From the cell containing the given text, extract its center point as (x, y) coordinate. 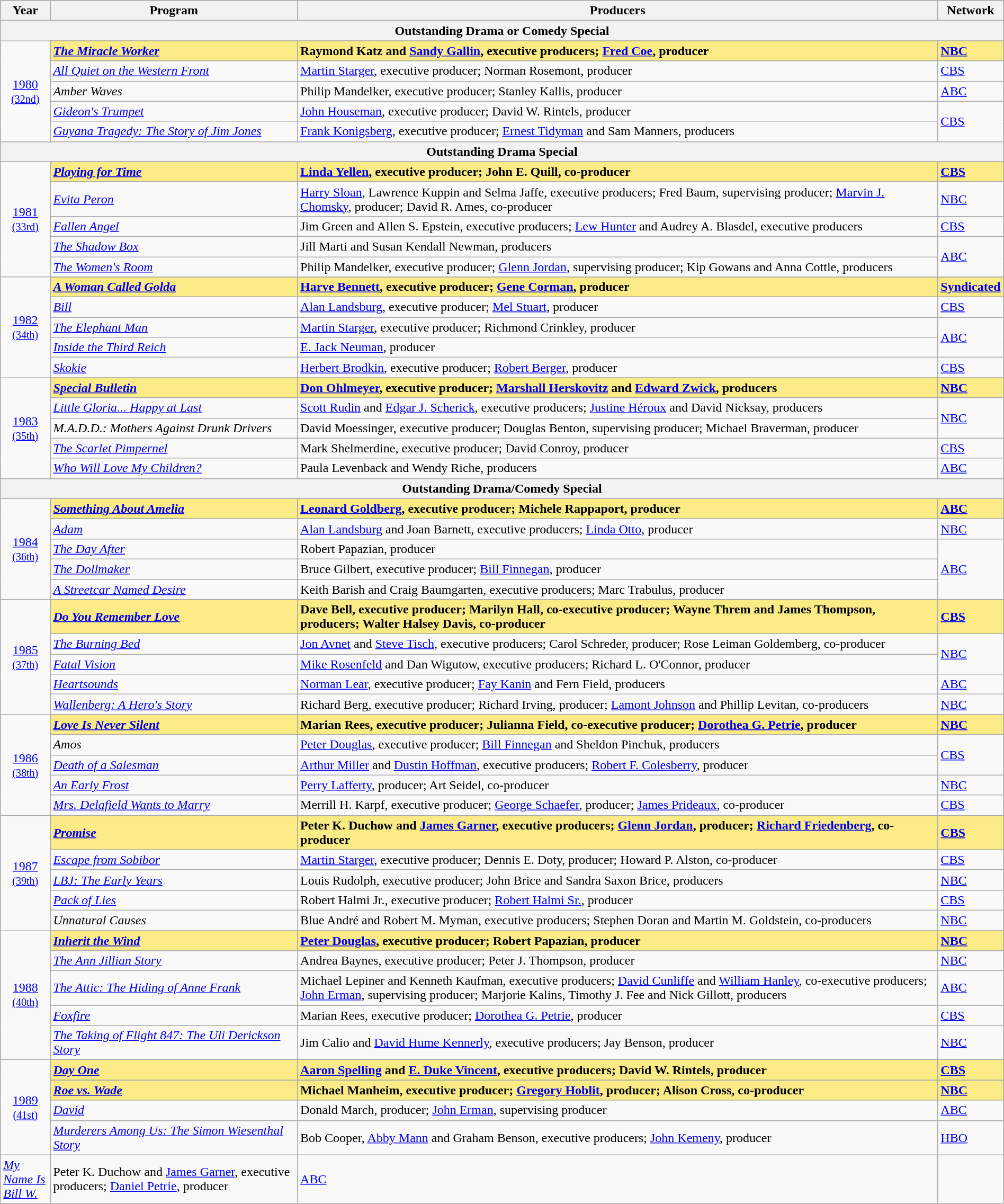
Inside the Third Reich (174, 347)
The Taking of Flight 847: The Uli Derickson Story (174, 1042)
Do You Remember Love (174, 617)
Richard Berg, executive producer; Richard Irving, producer; Lamont Johnson and Phillip Levitan, co-producers (617, 704)
Leonard Goldberg, executive producer; Michele Rappaport, producer (617, 509)
Bruce Gilbert, executive producer; Bill Finnegan, producer (617, 569)
1986(38th) (25, 765)
Peter Douglas, executive producer; Bill Finnegan and Sheldon Pinchuk, producers (617, 745)
Robert Halmi Jr., executive producer; Robert Halmi Sr., producer (617, 900)
Network (971, 11)
A Woman Called Golda (174, 287)
Peter K. Duchow and James Garner, executive producers; Daniel Petrie, producer (174, 1179)
Adam (174, 529)
Who Will Love My Children? (174, 468)
Jill Marti and Susan Kendall Newman, producers (617, 246)
Gideon's Trumpet (174, 111)
Raymond Katz and Sandy Gallin, executive producers; Fred Coe, producer (617, 51)
Linda Yellen, executive producer; John E. Quill, co-producer (617, 172)
An Early Frost (174, 785)
Fatal Vision (174, 664)
John Houseman, executive producer; David W. Rintels, producer (617, 111)
Evita Peron (174, 199)
David Moessinger, executive producer; Douglas Benton, supervising producer; Michael Braverman, producer (617, 428)
The Attic: The Hiding of Anne Frank (174, 988)
The Dollmaker (174, 569)
1984(36th) (25, 549)
Peter K. Duchow and James Garner, executive producers; Glenn Jordan, producer; Richard Friedenberg, co-producer (617, 833)
Scott Rudin and Edgar J. Scherick, executive producers; Justine Héroux and David Nicksay, producers (617, 408)
Amber Waves (174, 91)
Arthur Miller and Dustin Hoffman, executive producers; Robert F. Colesberry, producer (617, 765)
Syndicated (971, 287)
Robert Papazian, producer (617, 549)
E. Jack Neuman, producer (617, 347)
Inherit the Wind (174, 940)
Day One (174, 1070)
Amos (174, 745)
Outstanding Drama/Comedy Special (502, 488)
Perry Lafferty, producer; Art Seidel, co-producer (617, 785)
Skokie (174, 368)
Marian Rees, executive producer; Dorothea G. Petrie, producer (617, 1015)
1982(34th) (25, 327)
Don Ohlmeyer, executive producer; Marshall Herskovitz and Edward Zwick, producers (617, 388)
Bill (174, 307)
Martin Starger, executive producer; Richmond Crinkley, producer (617, 327)
Foxfire (174, 1015)
Program (174, 11)
Frank Konigsberg, executive producer; Ernest Tidyman and Sam Manners, producers (617, 131)
The Shadow Box (174, 246)
Aaron Spelling and E. Duke Vincent, executive producers; David W. Rintels, producer (617, 1070)
Philip Mandelker, executive producer; Stanley Kallis, producer (617, 91)
Heartsounds (174, 684)
Outstanding Drama or Comedy Special (502, 31)
Martin Starger, executive producer; Norman Rosemont, producer (617, 71)
The Miracle Worker (174, 51)
1987(39th) (25, 873)
Guyana Tragedy: The Story of Jim Jones (174, 131)
1985(37th) (25, 657)
Mark Shelmerdine, executive producer; David Conroy, producer (617, 448)
The Elephant Man (174, 327)
Michael Manheim, executive producer; Gregory Hoblit, producer; Alison Cross, co-producer (617, 1090)
Donald March, producer; John Erman, supervising producer (617, 1110)
Alan Landsburg and Joan Barnett, executive producers; Linda Otto, producer (617, 529)
Special Bulletin (174, 388)
1988(40th) (25, 995)
Love Is Never Silent (174, 725)
Little Gloria... Happy at Last (174, 408)
The Women's Room (174, 266)
Dave Bell, executive producer; Marilyn Hall, co-executive producer; Wayne Threm and James Thompson, producers; Walter Halsey Davis, co-producer (617, 617)
Bob Cooper, Abby Mann and Graham Benson, executive producers; John Kemeny, producer (617, 1138)
Paula Levenback and Wendy Riche, producers (617, 468)
Jim Green and Allen S. Epstein, executive producers; Lew Hunter and Audrey A. Blasdel, executive producers (617, 226)
Year (25, 11)
Norman Lear, executive producer; Fay Kanin and Fern Field, producers (617, 684)
A Streetcar Named Desire (174, 590)
The Day After (174, 549)
Escape from Sobibor (174, 860)
1981(33rd) (25, 219)
Unnatural Causes (174, 920)
HBO (971, 1138)
Mrs. Delafield Wants to Marry (174, 805)
The Burning Bed (174, 644)
Merrill H. Karpf, executive producer; George Schaefer, producer; James Prideaux, co-producer (617, 805)
Blue André and Robert M. Myman, executive producers; Stephen Doran and Martin M. Goldstein, co-producers (617, 920)
Death of a Salesman (174, 765)
Mike Rosenfeld and Dan Wigutow, executive producers; Richard L. O'Connor, producer (617, 664)
The Scarlet Pimpernel (174, 448)
M.A.D.D.: Mothers Against Drunk Drivers (174, 428)
Peter Douglas, executive producer; Robert Papazian, producer (617, 940)
Playing for Time (174, 172)
1989(41st) (25, 1107)
David (174, 1110)
Harve Bennett, executive producer; Gene Corman, producer (617, 287)
LBJ: The Early Years (174, 880)
Roe vs. Wade (174, 1090)
All Quiet on the Western Front (174, 71)
1983(35th) (25, 428)
The Ann Jillian Story (174, 961)
Philip Mandelker, executive producer; Glenn Jordan, supervising producer; Kip Gowans and Anna Cottle, producers (617, 266)
Wallenberg: A Hero's Story (174, 704)
Promise (174, 833)
Jim Calio and David Hume Kennerly, executive producers; Jay Benson, producer (617, 1042)
1980(32nd) (25, 91)
Jon Avnet and Steve Tisch, executive producers; Carol Schreder, producer; Rose Leiman Goldemberg, co-producer (617, 644)
Something About Amelia (174, 509)
Andrea Baynes, executive producer; Peter J. Thompson, producer (617, 961)
Marian Rees, executive producer; Julianna Field, co-executive producer; Dorothea G. Petrie, producer (617, 725)
Fallen Angel (174, 226)
My Name Is Bill W. (25, 1179)
Keith Barish and Craig Baumgarten, executive producers; Marc Trabulus, producer (617, 590)
Outstanding Drama Special (502, 151)
Louis Rudolph, executive producer; John Brice and Sandra Saxon Brice, producers (617, 880)
Pack of Lies (174, 900)
Herbert Brodkin, executive producer; Robert Berger, producer (617, 368)
Murderers Among Us: The Simon Wiesenthal Story (174, 1138)
Producers (617, 11)
Martin Starger, executive producer; Dennis E. Doty, producer; Howard P. Alston, co-producer (617, 860)
Alan Landsburg, executive producer; Mel Stuart, producer (617, 307)
